Determine the (x, y) coordinate at the center of the cell enclosing the given text.  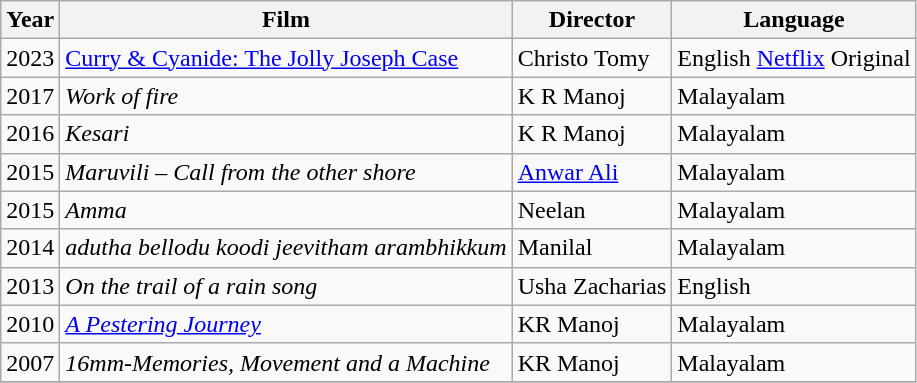
Maruvili – Call from the other shore (286, 172)
2016 (30, 134)
Christo Tomy (592, 58)
2007 (30, 362)
Anwar Ali (592, 172)
Amma (286, 210)
16mm-Memories, Movement and a Machine (286, 362)
adutha bellodu koodi jeevitham arambhikkum (286, 248)
Language (794, 20)
2023 (30, 58)
2017 (30, 96)
Kesari (286, 134)
English (794, 286)
2014 (30, 248)
Director (592, 20)
English Netflix Original (794, 58)
2013 (30, 286)
On the trail of a rain song (286, 286)
Work of fire (286, 96)
Film (286, 20)
Usha Zacharias (592, 286)
Manilal (592, 248)
Neelan (592, 210)
A Pestering Journey (286, 324)
Curry & Cyanide: The Jolly Joseph Case (286, 58)
2010 (30, 324)
Year (30, 20)
